Capture the cell that displays the provided text and extract its [x, y] central coordinate. 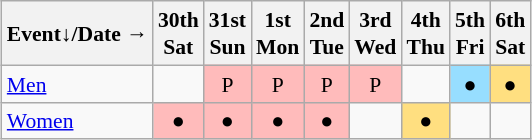
1stMon [278, 33]
5thFri [470, 33]
2ndTue [326, 33]
3rdWed [375, 33]
Women [78, 120]
Event↓/Date → [78, 33]
6thSat [510, 33]
4thThu [426, 33]
30thSat [178, 33]
31stSun [228, 33]
Men [78, 84]
